Search for the cell housing the specified text and yield its (x, y) center coordinate. 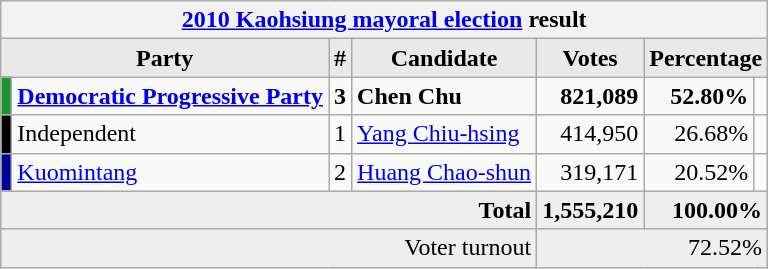
3 (340, 96)
Independent (170, 134)
1,555,210 (590, 210)
1 (340, 134)
Votes (590, 58)
414,950 (590, 134)
20.52% (699, 172)
Candidate (444, 58)
Voter turnout (269, 248)
# (340, 58)
72.52% (652, 248)
821,089 (590, 96)
26.68% (699, 134)
2010 Kaohsiung mayoral election result (384, 20)
Chen Chu (444, 96)
100.00% (706, 210)
2 (340, 172)
Percentage (706, 58)
319,171 (590, 172)
Huang Chao-shun (444, 172)
Yang Chiu-hsing (444, 134)
Party (165, 58)
Total (269, 210)
Kuomintang (170, 172)
52.80% (699, 96)
Democratic Progressive Party (170, 96)
